Search for the cell housing the specified text and yield its [x, y] center coordinate. 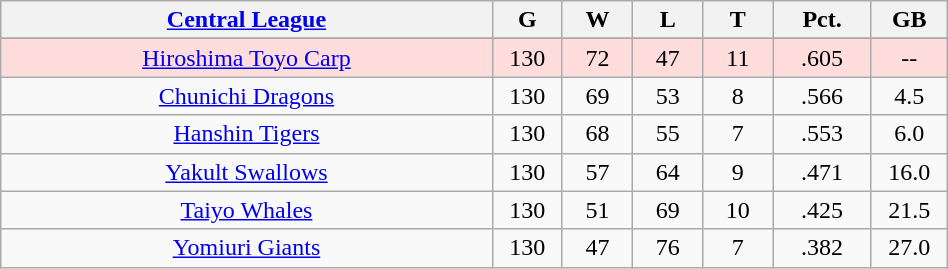
.566 [822, 96]
GB [909, 20]
72 [597, 58]
G [527, 20]
6.0 [909, 134]
.382 [822, 248]
T [738, 20]
55 [668, 134]
.553 [822, 134]
4.5 [909, 96]
W [597, 20]
64 [668, 172]
.425 [822, 210]
27.0 [909, 248]
8 [738, 96]
10 [738, 210]
Hiroshima Toyo Carp [246, 58]
Hanshin Tigers [246, 134]
9 [738, 172]
.605 [822, 58]
Chunichi Dragons [246, 96]
11 [738, 58]
16.0 [909, 172]
Pct. [822, 20]
51 [597, 210]
L [668, 20]
Yakult Swallows [246, 172]
76 [668, 248]
53 [668, 96]
Central League [246, 20]
Taiyo Whales [246, 210]
Yomiuri Giants [246, 248]
68 [597, 134]
21.5 [909, 210]
57 [597, 172]
.471 [822, 172]
-- [909, 58]
